Capture the cell that displays the provided text and extract its (x, y) central coordinate. 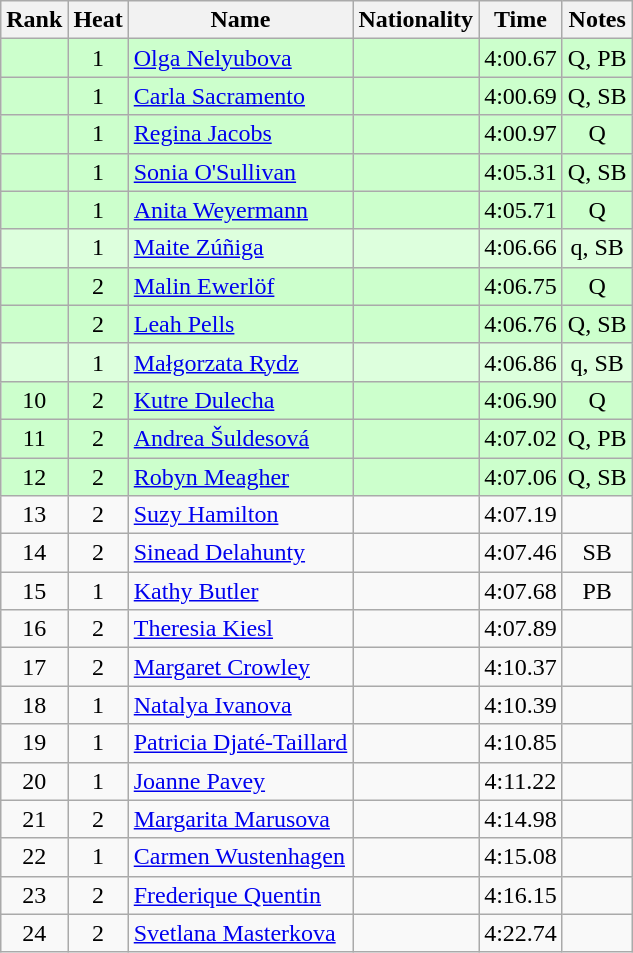
11 (34, 438)
4:07.46 (521, 553)
4:16.15 (521, 895)
22 (34, 857)
Notes (597, 20)
Heat (98, 20)
Rank (34, 20)
18 (34, 705)
Sinead Delahunty (240, 553)
Leah Pells (240, 324)
SB (597, 553)
4:05.71 (521, 210)
24 (34, 933)
Kathy Butler (240, 591)
Margarita Marusova (240, 819)
Theresia Kiesl (240, 629)
4:14.98 (521, 819)
10 (34, 400)
4:05.31 (521, 172)
Małgorzata Rydz (240, 362)
4:07.19 (521, 515)
4:10.37 (521, 667)
Regina Jacobs (240, 134)
Margaret Crowley (240, 667)
21 (34, 819)
4:07.02 (521, 438)
Robyn Meagher (240, 477)
Nationality (416, 20)
4:07.06 (521, 477)
Patricia Djaté-Taillard (240, 743)
Suzy Hamilton (240, 515)
Time (521, 20)
23 (34, 895)
4:06.76 (521, 324)
PB (597, 591)
4:11.22 (521, 781)
Frederique Quentin (240, 895)
19 (34, 743)
4:06.86 (521, 362)
Maite Zúñiga (240, 248)
Sonia O'Sullivan (240, 172)
Joanne Pavey (240, 781)
13 (34, 515)
4:07.89 (521, 629)
Kutre Dulecha (240, 400)
4:07.68 (521, 591)
20 (34, 781)
4:06.75 (521, 286)
Carla Sacramento (240, 96)
Name (240, 20)
Olga Nelyubova (240, 58)
17 (34, 667)
4:10.85 (521, 743)
12 (34, 477)
Natalya Ivanova (240, 705)
Malin Ewerlöf (240, 286)
15 (34, 591)
4:15.08 (521, 857)
4:00.69 (521, 96)
4:10.39 (521, 705)
Anita Weyermann (240, 210)
4:22.74 (521, 933)
Svetlana Masterkova (240, 933)
4:00.67 (521, 58)
Andrea Šuldesová (240, 438)
4:06.90 (521, 400)
14 (34, 553)
Carmen Wustenhagen (240, 857)
4:06.66 (521, 248)
4:00.97 (521, 134)
16 (34, 629)
